Detect which cell encompasses the target text, then output its (x, y) center coordinate. 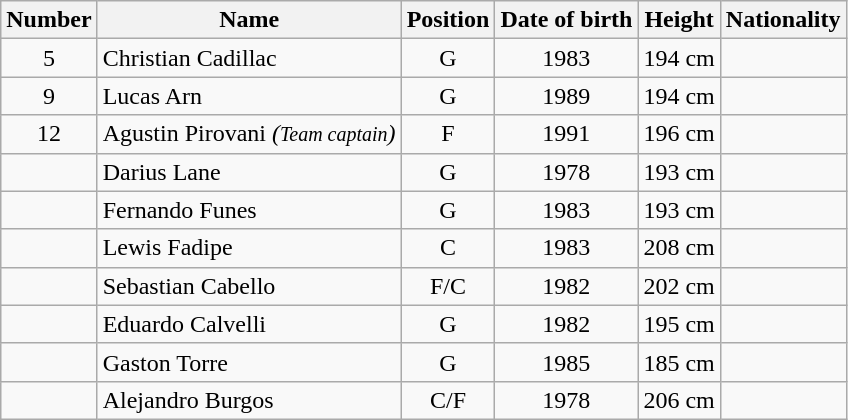
202 cm (679, 286)
9 (49, 96)
206 cm (679, 400)
Height (679, 20)
Alejandro Burgos (249, 400)
1989 (566, 96)
Date of birth (566, 20)
Gaston Torre (249, 362)
208 cm (679, 248)
Eduardo Calvelli (249, 324)
12 (49, 134)
1991 (566, 134)
Name (249, 20)
1985 (566, 362)
C (448, 248)
Lewis Fadipe (249, 248)
Number (49, 20)
Darius Lane (249, 172)
Agustin Pirovani (Team captain) (249, 134)
C/F (448, 400)
Sebastian Cabello (249, 286)
F (448, 134)
Position (448, 20)
195 cm (679, 324)
Fernando Funes (249, 210)
Lucas Arn (249, 96)
5 (49, 58)
Christian Cadillac (249, 58)
185 cm (679, 362)
F/C (448, 286)
196 cm (679, 134)
Nationality (783, 20)
